Scan for the cell matching the given text and deliver its (X, Y) coordinate at center. 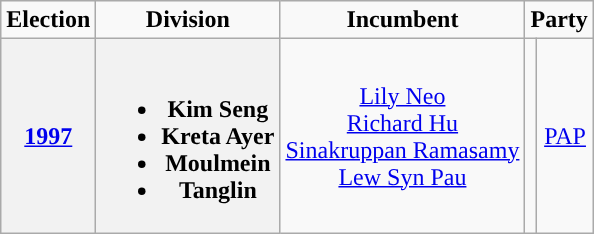
1997 (48, 136)
Division (188, 20)
Incumbent (402, 20)
PAP (566, 136)
Party (559, 20)
Election (48, 20)
Kim SengKreta AyerMoulmeinTanglin (188, 136)
Lily NeoRichard HuSinakruppan RamasamyLew Syn Pau (402, 136)
